Locate the cell with the specified text and output its [X, Y] center coordinate. 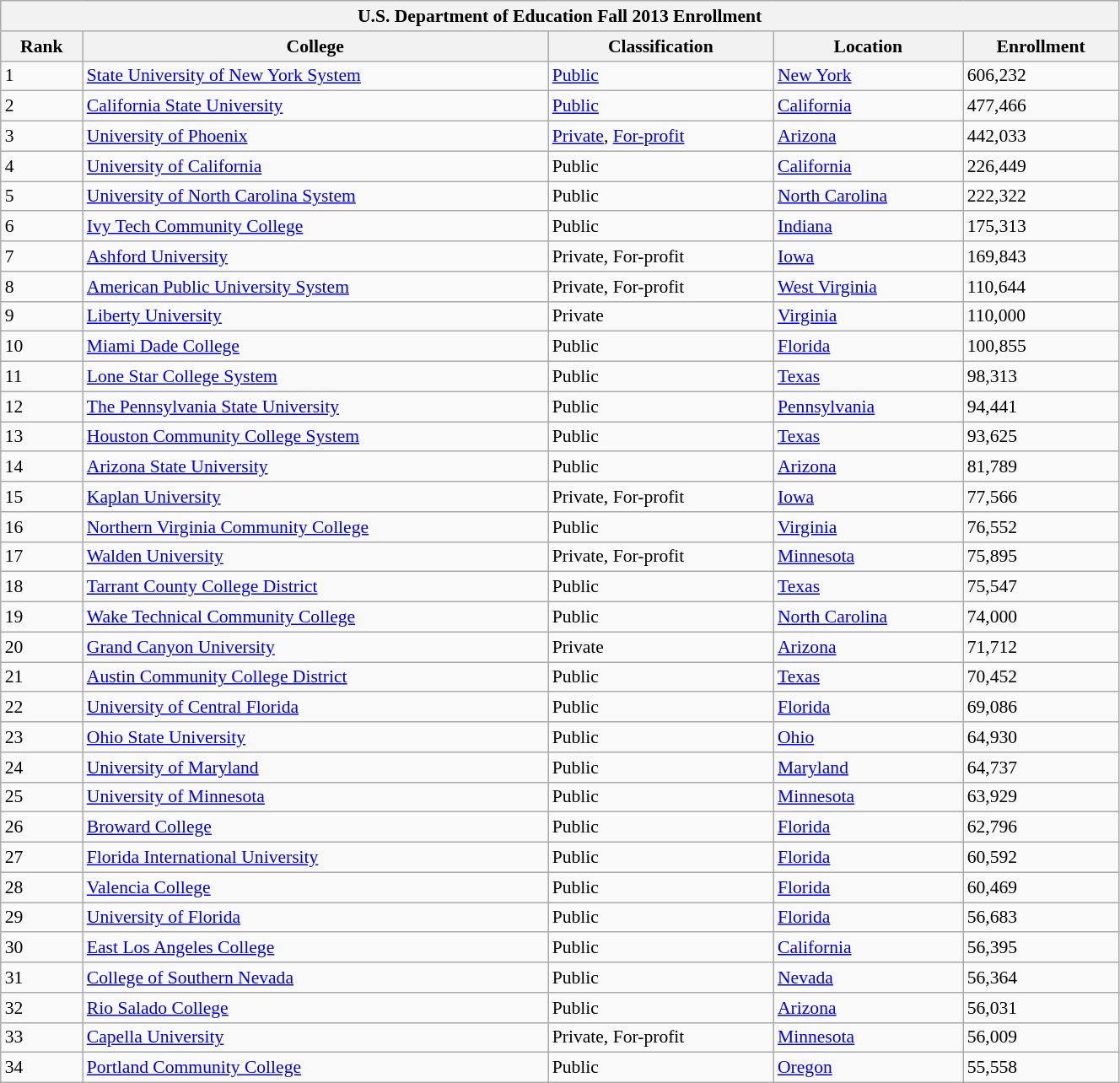
62,796 [1041, 827]
Houston Community College System [315, 437]
26 [42, 827]
8 [42, 287]
U.S. Department of Education Fall 2013 Enrollment [560, 16]
7 [42, 256]
69,086 [1041, 708]
18 [42, 587]
25 [42, 797]
Nevada [869, 978]
77,566 [1041, 497]
56,395 [1041, 948]
60,592 [1041, 858]
56,031 [1041, 1008]
64,737 [1041, 768]
22 [42, 708]
Lone Star College System [315, 377]
442,033 [1041, 137]
University of Phoenix [315, 137]
2 [42, 106]
19 [42, 617]
University of Minnesota [315, 797]
60,469 [1041, 887]
The Pennsylvania State University [315, 407]
Miami Dade College [315, 347]
16 [42, 527]
226,449 [1041, 166]
Wake Technical Community College [315, 617]
Broward College [315, 827]
University of California [315, 166]
9 [42, 316]
56,683 [1041, 918]
University of Maryland [315, 768]
University of North Carolina System [315, 197]
477,466 [1041, 106]
Classification [661, 46]
24 [42, 768]
30 [42, 948]
Indiana [869, 227]
11 [42, 377]
Rank [42, 46]
Rio Salado College [315, 1008]
110,644 [1041, 287]
76,552 [1041, 527]
32 [42, 1008]
64,930 [1041, 737]
Portland Community College [315, 1068]
Walden University [315, 557]
Kaplan University [315, 497]
100,855 [1041, 347]
West Virginia [869, 287]
Capella University [315, 1037]
55,558 [1041, 1068]
California State University [315, 106]
Florida International University [315, 858]
College of Southern Nevada [315, 978]
20 [42, 647]
10 [42, 347]
Grand Canyon University [315, 647]
56,009 [1041, 1037]
New York [869, 76]
Ashford University [315, 256]
American Public University System [315, 287]
63,929 [1041, 797]
Oregon [869, 1068]
Enrollment [1041, 46]
14 [42, 467]
56,364 [1041, 978]
34 [42, 1068]
3 [42, 137]
28 [42, 887]
Maryland [869, 768]
Austin Community College District [315, 677]
33 [42, 1037]
21 [42, 677]
98,313 [1041, 377]
71,712 [1041, 647]
Liberty University [315, 316]
Location [869, 46]
74,000 [1041, 617]
29 [42, 918]
Ohio [869, 737]
University of Central Florida [315, 708]
27 [42, 858]
Arizona State University [315, 467]
Tarrant County College District [315, 587]
5 [42, 197]
1 [42, 76]
College [315, 46]
23 [42, 737]
222,322 [1041, 197]
Valencia College [315, 887]
Pennsylvania [869, 407]
4 [42, 166]
169,843 [1041, 256]
6 [42, 227]
State University of New York System [315, 76]
75,547 [1041, 587]
13 [42, 437]
81,789 [1041, 467]
East Los Angeles College [315, 948]
175,313 [1041, 227]
Northern Virginia Community College [315, 527]
75,895 [1041, 557]
93,625 [1041, 437]
606,232 [1041, 76]
110,000 [1041, 316]
Ohio State University [315, 737]
94,441 [1041, 407]
Ivy Tech Community College [315, 227]
17 [42, 557]
University of Florida [315, 918]
70,452 [1041, 677]
31 [42, 978]
12 [42, 407]
15 [42, 497]
